Provide the [x, y] coordinate of the cell's center where the given text is located.  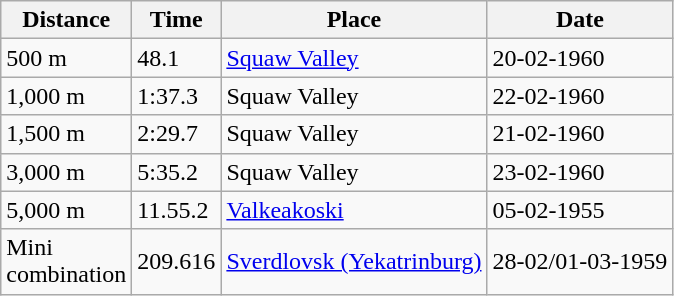
22-02-1960 [580, 96]
Time [176, 20]
5,000 m [66, 210]
Date [580, 20]
28-02/01-03-1959 [580, 262]
20-02-1960 [580, 58]
3,000 m [66, 172]
1,000 m [66, 96]
Place [354, 20]
21-02-1960 [580, 134]
1:37.3 [176, 96]
1,500 m [66, 134]
500 m [66, 58]
5:35.2 [176, 172]
Distance [66, 20]
Valkeakoski [354, 210]
209.616 [176, 262]
05-02-1955 [580, 210]
23-02-1960 [580, 172]
2:29.7 [176, 134]
Minicombination [66, 262]
48.1 [176, 58]
Sverdlovsk (Yekatrinburg) [354, 262]
11.55.2 [176, 210]
